For the text-containing cell, return its midpoint in [X, Y] coordinate format. 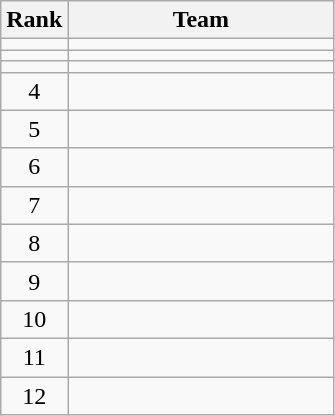
8 [34, 243]
9 [34, 281]
11 [34, 357]
12 [34, 395]
4 [34, 91]
10 [34, 319]
7 [34, 205]
Team [201, 20]
Rank [34, 20]
5 [34, 129]
6 [34, 167]
